Return the (X, Y) coordinate for the center point of the cell that contains the specified text.  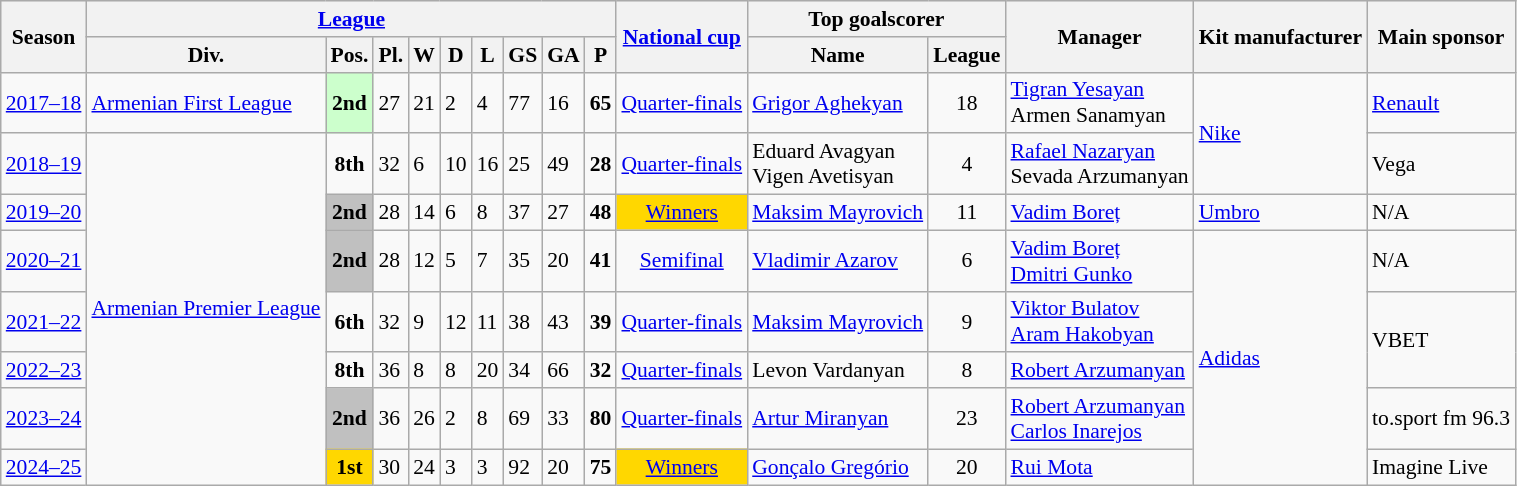
W (424, 55)
Eduard Avagyan Vigen Avetisyan (838, 164)
Pl. (390, 55)
49 (564, 164)
2017–18 (44, 102)
39 (601, 322)
35 (522, 260)
Pos. (350, 55)
2023–24 (44, 418)
14 (424, 213)
GA (564, 55)
65 (601, 102)
D (456, 55)
25 (522, 164)
Top goalscorer (876, 19)
34 (522, 371)
Nike (1280, 133)
Main sponsor (1441, 36)
Rui Mota (1099, 467)
2024–25 (44, 467)
48 (601, 213)
24 (424, 467)
2018–19 (44, 164)
Gonçalo Gregório (838, 467)
75 (601, 467)
2022–23 (44, 371)
L (488, 55)
Robert Arzumanyan (1099, 371)
69 (522, 418)
Viktor Bulatov Aram Hakobyan (1099, 322)
77 (522, 102)
P (601, 55)
Vadim Boreț Dmitri Gunko (1099, 260)
66 (564, 371)
10 (456, 164)
GS (522, 55)
Renault (1441, 102)
37 (522, 213)
Semifinal (682, 260)
23 (966, 418)
VBET (1441, 340)
Armenian First League (206, 102)
Armenian Premier League (206, 310)
Vladimir Azarov (838, 260)
2019–20 (44, 213)
5 (456, 260)
26 (424, 418)
Artur Miranyan (838, 418)
7 (488, 260)
30 (390, 467)
41 (601, 260)
Manager (1099, 36)
92 (522, 467)
1st (350, 467)
6th (350, 322)
Tigran Yesayan Armen Sanamyan (1099, 102)
Levon Vardanyan (838, 371)
2021–22 (44, 322)
33 (564, 418)
Vadim Boreț (1099, 213)
Robert Arzumanyan Carlos Inarejos (1099, 418)
Name (838, 55)
Grigor Aghekyan (838, 102)
Vega (1441, 164)
Adidas (1280, 358)
Imagine Live (1441, 467)
Kit manufacturer (1280, 36)
38 (522, 322)
Div. (206, 55)
80 (601, 418)
21 (424, 102)
43 (564, 322)
to.sport fm 96.3 (1441, 418)
National cup (682, 36)
Umbro (1280, 213)
18 (966, 102)
2020–21 (44, 260)
Season (44, 36)
Rafael Nazaryan Sevada Arzumanyan (1099, 164)
